Output the (x, y) coordinate of the center of the cell containing the given text.  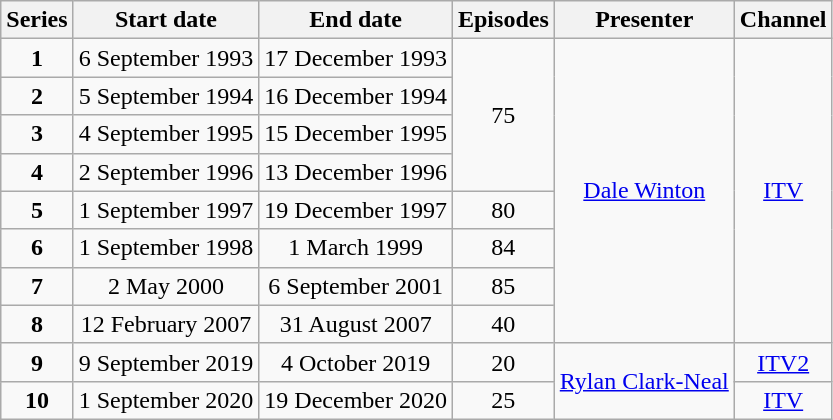
1 September 1998 (166, 248)
2 September 1996 (166, 172)
17 December 1993 (356, 58)
15 December 1995 (356, 134)
Presenter (644, 20)
19 December 1997 (356, 210)
Start date (166, 20)
20 (503, 362)
2 May 2000 (166, 286)
25 (503, 400)
1 September 2020 (166, 400)
2 (37, 96)
4 September 1995 (166, 134)
12 February 2007 (166, 324)
ITV2 (783, 362)
Dale Winton (644, 191)
1 (37, 58)
16 December 1994 (356, 96)
31 August 2007 (356, 324)
10 (37, 400)
84 (503, 248)
1 March 1999 (356, 248)
9 September 2019 (166, 362)
85 (503, 286)
40 (503, 324)
End date (356, 20)
6 September 2001 (356, 286)
6 September 1993 (166, 58)
6 (37, 248)
Rylan Clark-Neal (644, 381)
Channel (783, 20)
19 December 2020 (356, 400)
Series (37, 20)
4 October 2019 (356, 362)
75 (503, 115)
7 (37, 286)
Episodes (503, 20)
5 (37, 210)
8 (37, 324)
3 (37, 134)
80 (503, 210)
9 (37, 362)
1 September 1997 (166, 210)
13 December 1996 (356, 172)
5 September 1994 (166, 96)
4 (37, 172)
